Return the (X, Y) coordinate for the center point of the cell that contains the specified text.  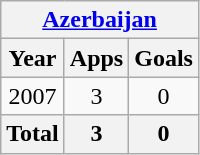
Goals (164, 58)
Azerbaijan (100, 20)
Apps (96, 58)
Total (33, 134)
2007 (33, 96)
Year (33, 58)
